Extract the [X, Y] coordinate from the center of the cell holding the provided text.  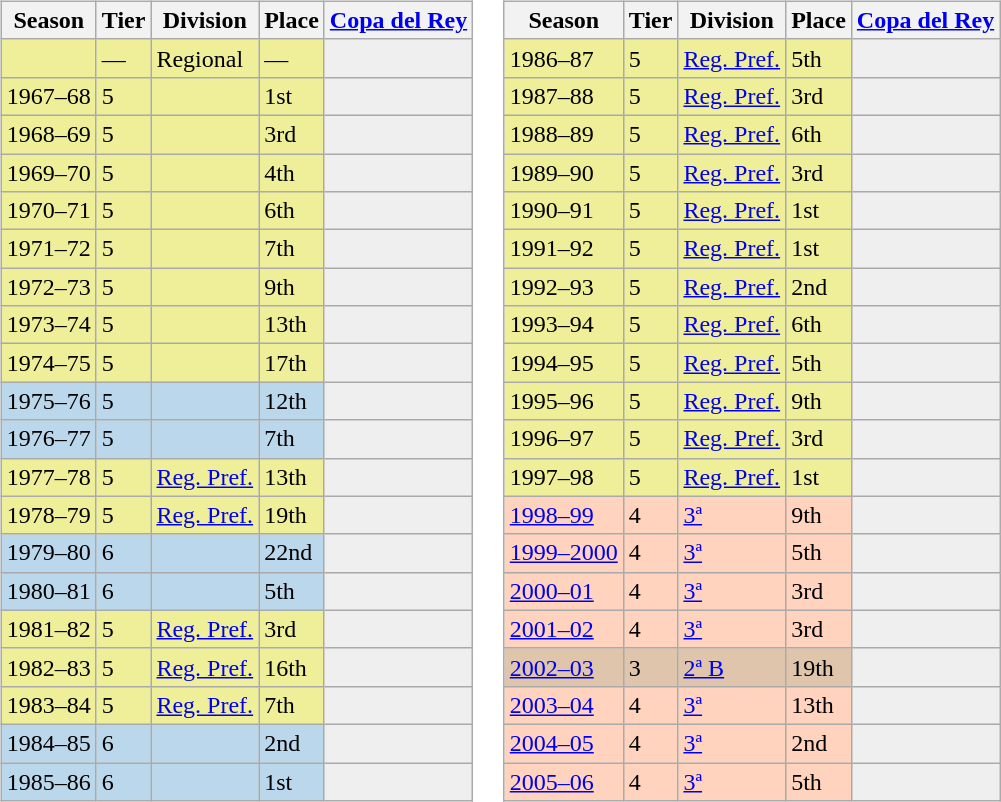
1967–68 [48, 96]
1975–76 [48, 401]
1985–86 [48, 781]
2000–01 [564, 591]
2001–02 [564, 629]
1986–87 [564, 58]
1998–99 [564, 515]
1999–2000 [564, 553]
1984–85 [48, 743]
1988–89 [564, 134]
1973–74 [48, 325]
2ª B [732, 667]
1993–94 [564, 325]
1968–69 [48, 134]
2005–06 [564, 781]
1996–97 [564, 439]
1976–77 [48, 439]
1979–80 [48, 553]
1997–98 [564, 477]
2004–05 [564, 743]
1977–78 [48, 477]
4th [292, 173]
12th [292, 401]
1992–93 [564, 287]
1981–82 [48, 629]
Regional [205, 58]
2003–04 [564, 705]
1982–83 [48, 667]
16th [292, 667]
1971–72 [48, 249]
3 [650, 667]
1974–75 [48, 363]
22nd [292, 553]
1972–73 [48, 287]
1991–92 [564, 249]
1994–95 [564, 363]
1978–79 [48, 515]
1989–90 [564, 173]
1987–88 [564, 96]
17th [292, 363]
1970–71 [48, 211]
2002–03 [564, 667]
1980–81 [48, 591]
1983–84 [48, 705]
1969–70 [48, 173]
1990–91 [564, 211]
1995–96 [564, 401]
